Return the (X, Y) coordinate for the center point of the cell that contains the specified text.  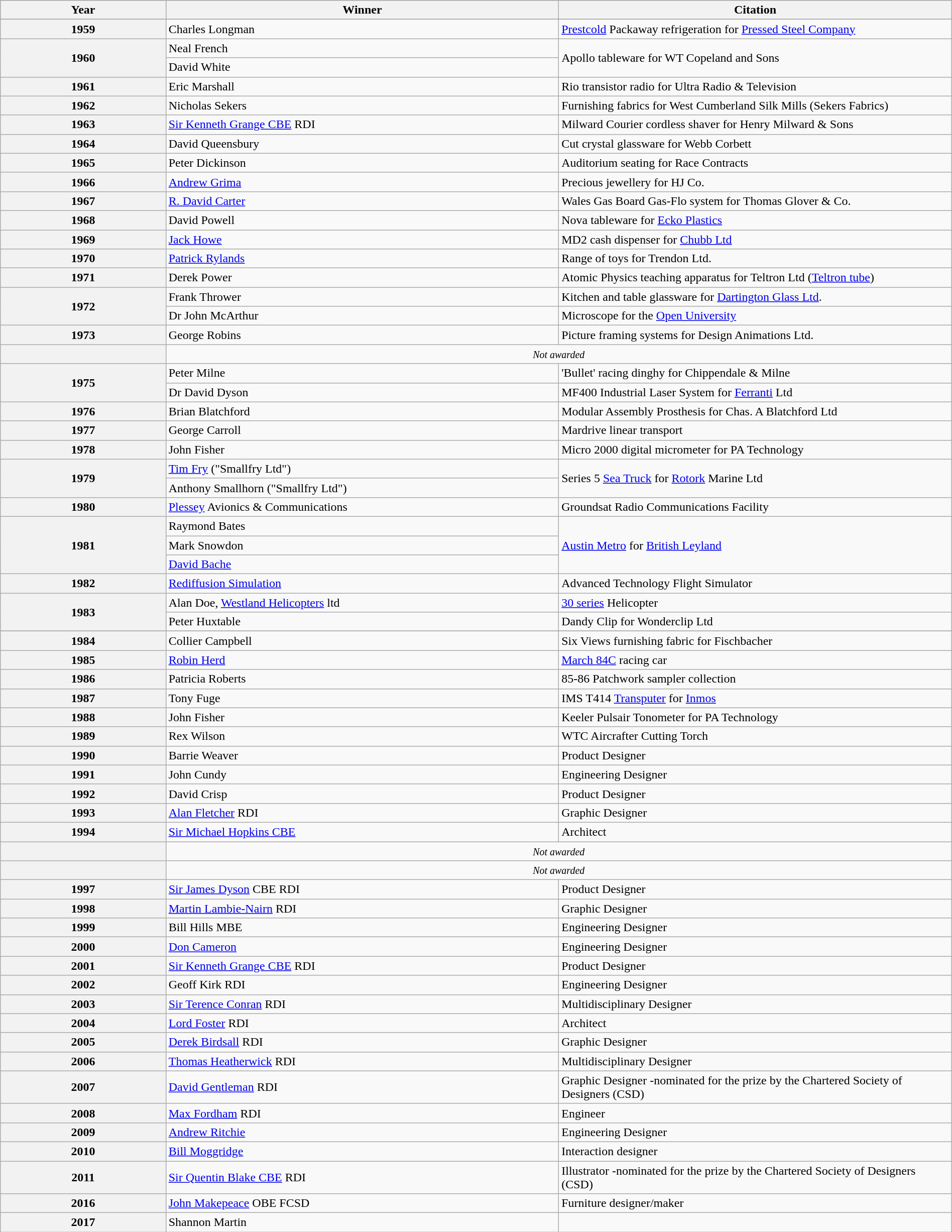
Geoff Kirk RDI (363, 985)
MD2 cash dispenser for Chubb Ltd (755, 240)
1993 (83, 813)
Mark Snowdon (363, 545)
Collier Campbell (363, 641)
WTC Aircrafter Cutting Torch (755, 736)
1986 (83, 679)
Eric Marshall (363, 86)
John Makepeace OBE FCSD (363, 1203)
Micro 2000 digital micrometer for PA Technology (755, 450)
2011 (83, 1177)
David Powell (363, 220)
Nicholas Sekers (363, 105)
Microscope for the Open University (755, 316)
1965 (83, 163)
Frank Thrower (363, 297)
Auditorium seating for Race Contracts (755, 163)
1962 (83, 105)
Mardrive linear transport (755, 430)
1971 (83, 278)
MF400 Industrial Laser System for Ferranti Ltd (755, 392)
Dandy Clip for Wonderclip Ltd (755, 622)
Alan Doe, Westland Helicopters ltd (363, 603)
1989 (83, 736)
1983 (83, 612)
2003 (83, 1004)
1982 (83, 584)
1969 (83, 240)
George Carroll (363, 430)
2007 (83, 1087)
1988 (83, 717)
Winner (363, 10)
Groundsat Radio Communications Facility (755, 507)
Keeler Pulsair Tonometer for PA Technology (755, 717)
Tim Fry ("Smallfry Ltd") (363, 469)
Dr John McArthur (363, 316)
Furnishing fabrics for West Cumberland Silk Mills (Sekers Fabrics) (755, 105)
Andrew Grima (363, 182)
Brian Blatchford (363, 411)
Engineer (755, 1113)
Atomic Physics teaching apparatus for Teltron Ltd (Teltron tube) (755, 278)
Six Views furnishing fabric for Fischbacher (755, 641)
Nova tableware for Ecko Plastics (755, 220)
2009 (83, 1132)
1959 (83, 29)
1998 (83, 909)
1979 (83, 478)
Picture framing systems for Design Animations Ltd. (755, 335)
1966 (83, 182)
2005 (83, 1042)
Martin Lambie-Nairn RDI (363, 909)
Sir James Dyson CBE RDI (363, 889)
1992 (83, 794)
2000 (83, 947)
Derek Birdsall RDI (363, 1042)
Max Fordham RDI (363, 1113)
Sir Quentin Blake CBE RDI (363, 1177)
Rex Wilson (363, 736)
Neal French (363, 48)
Thomas Heatherwick RDI (363, 1061)
1984 (83, 641)
R. David Carter (363, 201)
David Bache (363, 565)
1970 (83, 259)
2004 (83, 1023)
Peter Dickinson (363, 163)
Prestcold Packaway refrigeration for Pressed Steel Company (755, 29)
George Robins (363, 335)
Barrie Weaver (363, 755)
March 84C racing car (755, 660)
1981 (83, 545)
1961 (83, 86)
Illustrator -nominated for the prize by the Chartered Society of Designers (CSD) (755, 1177)
Apollo tableware for WT Copeland and Sons (755, 58)
1994 (83, 832)
Cut crystal glassware for Webb Corbett (755, 144)
Plessey Avionics & Communications (363, 507)
2002 (83, 985)
Rio transistor radio for Ultra Radio & Television (755, 86)
Robin Herd (363, 660)
Patrick Rylands (363, 259)
2008 (83, 1113)
Don Cameron (363, 947)
John Cundy (363, 774)
David White (363, 67)
Shannon Martin (363, 1222)
David Gentleman RDI (363, 1087)
2017 (83, 1222)
Austin Metro for British Leyland (755, 545)
1973 (83, 335)
1987 (83, 698)
1967 (83, 201)
Bill Hills MBE (363, 928)
85-86 Patchwork sampler collection (755, 679)
Raymond Bates (363, 526)
30 series Helicopter (755, 603)
Advanced Technology Flight Simulator (755, 584)
Tony Fuge (363, 698)
Series 5 Sea Truck for Rotork Marine Ltd (755, 478)
Furniture designer/maker (755, 1203)
Rediffusion Simulation (363, 584)
Lord Foster RDI (363, 1023)
Derek Power (363, 278)
Wales Gas Board Gas-Flo system for Thomas Glover & Co. (755, 201)
Patricia Roberts (363, 679)
Andrew Ritchie (363, 1132)
Kitchen and table glassware for Dartington Glass Ltd. (755, 297)
Peter Milne (363, 373)
1976 (83, 411)
1991 (83, 774)
Citation (755, 10)
David Queensbury (363, 144)
IMS T414 Transputer for Inmos (755, 698)
1999 (83, 928)
1975 (83, 383)
2001 (83, 966)
2006 (83, 1061)
2010 (83, 1151)
1972 (83, 306)
1980 (83, 507)
Jack Howe (363, 240)
'Bullet' racing dinghy for Chippendale & Milne (755, 373)
1985 (83, 660)
1997 (83, 889)
Precious jewellery for HJ Co. (755, 182)
1978 (83, 450)
Range of toys for Trendon Ltd. (755, 259)
1977 (83, 430)
Interaction designer (755, 1151)
Alan Fletcher RDI (363, 813)
1963 (83, 125)
Anthony Smallhorn ("Smallfry Ltd") (363, 488)
Modular Assembly Prosthesis for Chas. A Blatchford Ltd (755, 411)
2016 (83, 1203)
Sir Michael Hopkins CBE (363, 832)
Dr David Dyson (363, 392)
Sir Terence Conran RDI (363, 1004)
1960 (83, 58)
Charles Longman (363, 29)
Milward Courier cordless shaver for Henry Milward & Sons (755, 125)
Bill Moggridge (363, 1151)
1990 (83, 755)
Year (83, 10)
1964 (83, 144)
David Crisp (363, 794)
Graphic Designer -nominated for the prize by the Chartered Society of Designers (CSD) (755, 1087)
Peter Huxtable (363, 622)
1968 (83, 220)
